Detect which cell encompasses the target text, then output its [X, Y] center coordinate. 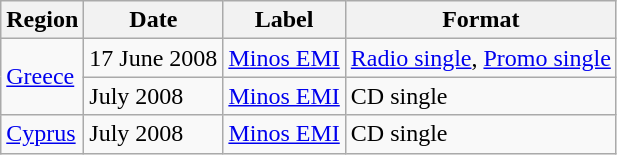
Radio single, Promo single [480, 58]
17 June 2008 [154, 58]
Cyprus [42, 134]
Label [284, 20]
Region [42, 20]
Date [154, 20]
Format [480, 20]
Greece [42, 77]
